Provide the [X, Y] coordinate of the cell's center where the given text is located.  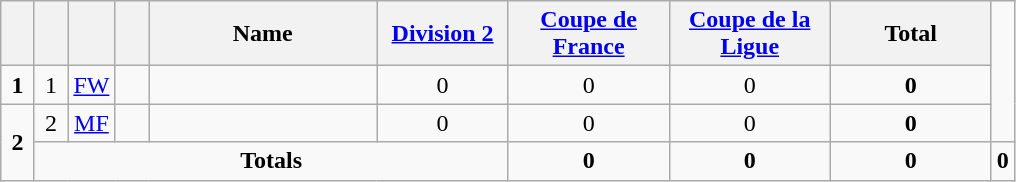
Totals [271, 161]
FW [92, 85]
Total [910, 34]
Division 2 [442, 34]
Coupe de la Ligue [750, 34]
Name [262, 34]
MF [92, 123]
Coupe de France [588, 34]
